Identify which cell holds the provided text, then report its (X, Y) central coordinate. 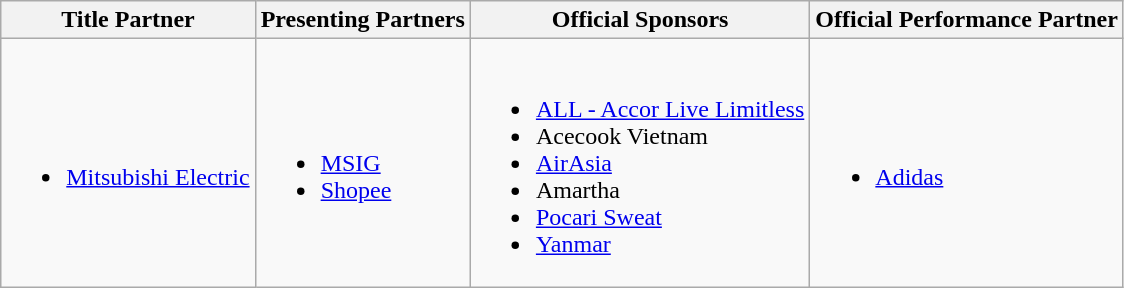
Title Partner (128, 20)
ALL - Accor Live LimitlessAcecook VietnamAirAsiaAmarthaPocari SweatYanmar (640, 163)
Adidas (967, 163)
Presenting Partners (362, 20)
Official Sponsors (640, 20)
Official Performance Partner (967, 20)
Mitsubishi Electric (128, 163)
MSIGShopee (362, 163)
